Return the (x, y) coordinate for the center point of the cell that contains the specified text.  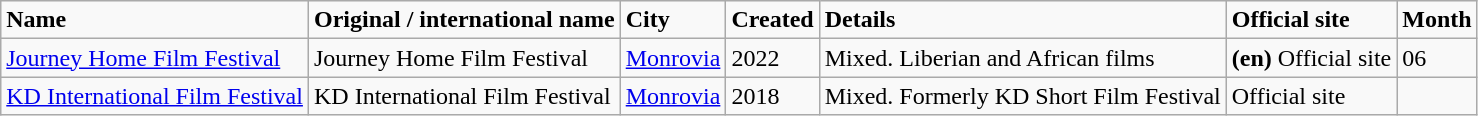
Created (772, 20)
Details (1022, 20)
Month (1437, 20)
2018 (772, 96)
Name (155, 20)
City (673, 20)
2022 (772, 58)
(en) Official site (1312, 58)
06 (1437, 58)
Original / international name (464, 20)
Mixed. Liberian and African films (1022, 58)
Mixed. Formerly KD Short Film Festival (1022, 96)
